Scan for the cell matching the given text and deliver its [x, y] coordinate at center. 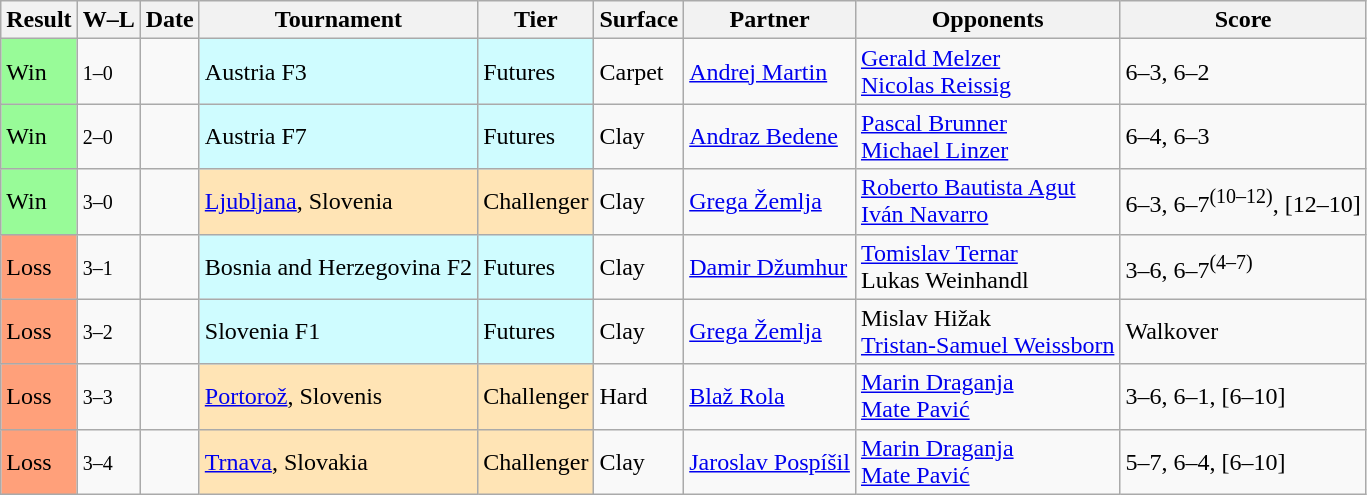
3–1 [108, 266]
Tournament [338, 20]
Gerald Melzer Nicolas Reissig [987, 72]
3–6, 6–7(4–7) [1243, 266]
Ljubljana, Slovenia [338, 202]
2–0 [108, 136]
Roberto Bautista Agut Iván Navarro [987, 202]
Walkover [1243, 332]
Jaroslav Pospíšil [770, 462]
Partner [770, 20]
Score [1243, 20]
5–7, 6–4, [6–10] [1243, 462]
Austria F3 [338, 72]
Hard [639, 396]
Portorož, Slovenis [338, 396]
Opponents [987, 20]
Andraz Bedene [770, 136]
Result [39, 20]
Tier [536, 20]
3–2 [108, 332]
3–4 [108, 462]
Surface [639, 20]
3–6, 6–1, [6–10] [1243, 396]
Tomislav Ternar Lukas Weinhandl [987, 266]
Damir Džumhur [770, 266]
3–0 [108, 202]
Andrej Martin [770, 72]
Trnava, Slovakia [338, 462]
3–3 [108, 396]
Mislav Hižak Tristan-Samuel Weissborn [987, 332]
Slovenia F1 [338, 332]
Carpet [639, 72]
6–3, 6–7(10–12), [12–10] [1243, 202]
6–3, 6–2 [1243, 72]
Bosnia and Herzegovina F2 [338, 266]
6–4, 6–3 [1243, 136]
1–0 [108, 72]
Date [170, 20]
W–L [108, 20]
Pascal Brunner Michael Linzer [987, 136]
Austria F7 [338, 136]
Blaž Rola [770, 396]
